For the text-containing cell, return its midpoint in [x, y] coordinate format. 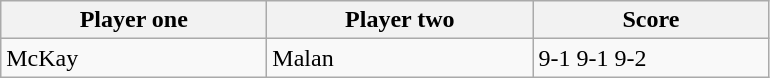
9-1 9-1 9-2 [651, 58]
McKay [134, 58]
Score [651, 20]
Malan [400, 58]
Player two [400, 20]
Player one [134, 20]
